Extract the (X, Y) coordinate from the center of the cell holding the provided text.  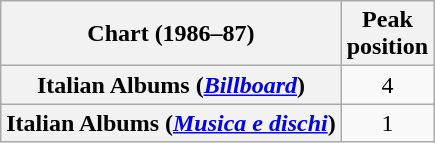
Chart (1986–87) (171, 34)
1 (387, 123)
Italian Albums (Billboard) (171, 85)
4 (387, 85)
Italian Albums (Musica e dischi) (171, 123)
Peakposition (387, 34)
